Find where the given text appears and provide that cell's center as [x, y] coordinate. 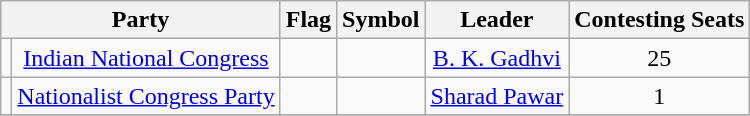
B. K. Gadhvi [497, 58]
Symbol [381, 20]
25 [660, 58]
Party [140, 20]
Flag [308, 20]
1 [660, 96]
Contesting Seats [660, 20]
Indian National Congress [146, 58]
Leader [497, 20]
Nationalist Congress Party [146, 96]
Sharad Pawar [497, 96]
